Determine the [X, Y] coordinate at the center of the cell enclosing the given text.  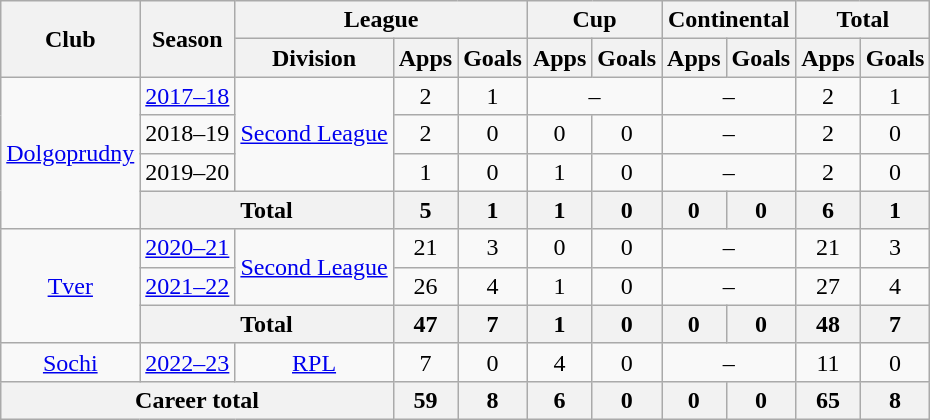
47 [425, 324]
Dolgoprudny [70, 153]
Division [314, 58]
27 [828, 286]
5 [425, 210]
Season [188, 39]
2020–21 [188, 248]
48 [828, 324]
2017–18 [188, 96]
League [382, 20]
11 [828, 362]
Sochi [70, 362]
Club [70, 39]
59 [425, 400]
2019–20 [188, 172]
Cup [594, 20]
Tver [70, 286]
2018–19 [188, 134]
Career total [197, 400]
Continental [729, 20]
2021–22 [188, 286]
RPL [314, 362]
65 [828, 400]
2022–23 [188, 362]
26 [425, 286]
